Pinpoint the cell where the given text exists, returning its (X, Y) midpoint coordinate. 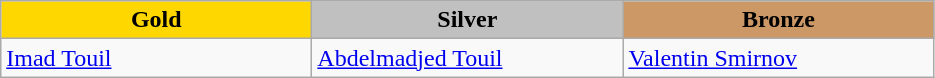
Bronze (778, 20)
Imad Touil (156, 58)
Gold (156, 20)
Silver (468, 20)
Valentin Smirnov (778, 58)
Abdelmadjed Touil (468, 58)
